Provide the [X, Y] coordinate of the cell's center where the given text is located.  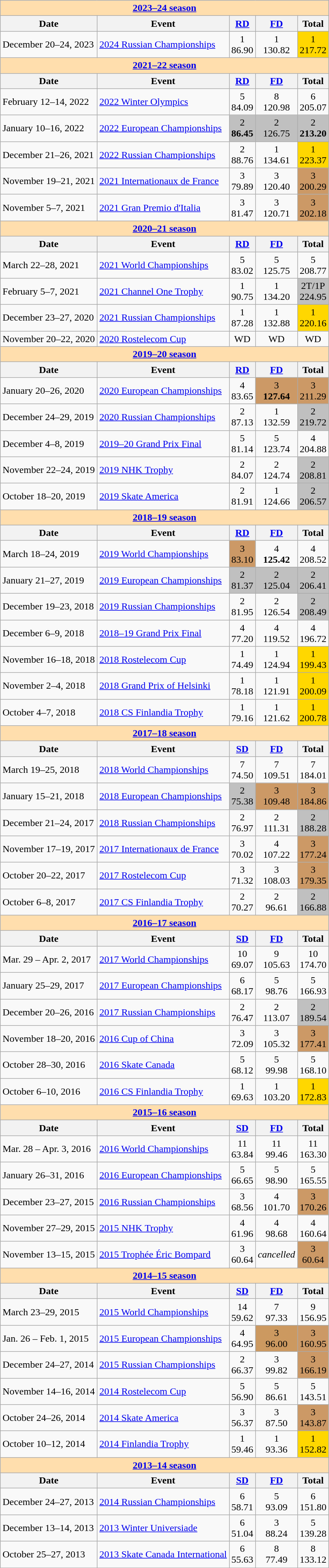
3 166.19 [313, 1364]
1 121.62 [276, 713]
2014 Rostelecom Cup [163, 1391]
2015 World Championships [163, 1312]
5 166.93 [313, 986]
1 134.20 [276, 292]
2018 CS Finlandia Trophy [163, 713]
1 134.61 [276, 154]
5 56.90 [242, 1391]
1 121.91 [276, 686]
5 84.09 [242, 102]
2019–20 season [164, 354]
4 64.95 [242, 1338]
1 132.59 [276, 417]
1 199.43 [313, 660]
2 84.07 [242, 470]
3 72.09 [242, 1039]
December 21–26, 2021 [49, 154]
2 113.07 [276, 1012]
2022 Russian Championships [163, 154]
3 184.86 [313, 796]
4 204.88 [313, 444]
January 25–29, 2017 [49, 986]
2013 Skate Canada International [163, 1555]
2022 European Championships [163, 128]
November 5–7, 2021 [49, 207]
October 18–20, 2019 [49, 497]
2020 Russian Championships [163, 417]
2 208.49 [313, 606]
2017 World Championships [163, 959]
4 107.22 [276, 849]
2017 European Championships [163, 986]
3 81.47 [242, 207]
2024 Russian Championships [163, 45]
2018 Rostelecom Cup [163, 660]
2017–18 season [164, 733]
1 223.37 [313, 154]
2 208.81 [313, 470]
October 24–26, 2014 [49, 1418]
7 97.33 [276, 1312]
3 105.32 [276, 1039]
2021 World Championships [163, 265]
4 119.52 [276, 633]
7 184.01 [313, 770]
10 69.07 [242, 959]
2017 Russian Championships [163, 1012]
2014 Finlandia Trophy [163, 1444]
2018 European Championships [163, 796]
3 83.10 [242, 553]
2019 NHK Trophy [163, 470]
8 133.12 [313, 1555]
October 10–12, 2014 [49, 1444]
2019 Russian Championships [163, 606]
2021 Russian Championships [163, 318]
November 20–22, 2020 [49, 339]
2023–24 season [164, 8]
2014 Russian Championships [163, 1502]
2016 European Championships [163, 1175]
October 6–10, 2016 [49, 1091]
December 23–27, 2015 [49, 1202]
December 20–24, 2023 [49, 45]
March 18–24, 2019 [49, 553]
2017 CS Finlandia Trophy [163, 902]
December 24–27, 2014 [49, 1364]
1 90.75 [242, 292]
2014–15 season [164, 1275]
2 87.13 [242, 417]
2 189.54 [313, 1012]
2014 Skate America [163, 1418]
6 51.04 [242, 1528]
4 160.64 [313, 1228]
January 15–21, 2018 [49, 796]
2 188.28 [313, 822]
5 99.98 [276, 1065]
2 206.41 [313, 580]
1 124.66 [276, 497]
4 83.65 [242, 391]
4 61.96 [242, 1228]
February 5–7, 2021 [49, 292]
January 21–27, 2019 [49, 580]
3 109.48 [276, 796]
2018 Russian Championships [163, 822]
6 205.07 [313, 102]
1 78.18 [242, 686]
December 6–9, 2018 [49, 633]
2 81.95 [242, 606]
3 143.87 [313, 1418]
11 163.30 [313, 1149]
November 13–15, 2015 [49, 1255]
2013 Winter Universiade [163, 1528]
9 156.95 [313, 1312]
14 59.62 [242, 1312]
2 66.37 [242, 1364]
2021 Internationaux de France [163, 181]
3 87.50 [276, 1418]
November 22–24, 2019 [49, 470]
2 81.91 [242, 497]
2 166.88 [313, 902]
November 2–4, 2018 [49, 686]
1 172.83 [313, 1091]
2018 Grand Prix of Helsinki [163, 686]
2018 World Championships [163, 770]
2017 Internationaux de France [163, 849]
3 170.26 [313, 1202]
3 120.40 [276, 181]
2015 NHK Trophy [163, 1228]
December 20–26, 2016 [49, 1012]
December 21–24, 2017 [49, 822]
2 86.45 [242, 128]
6 55.63 [242, 1555]
2016 World Championships [163, 1149]
2021 Channel One Trophy [163, 292]
2020 European Championships [163, 391]
2 111.31 [276, 822]
4 101.70 [276, 1202]
March 22–28, 2021 [49, 265]
3 56.37 [242, 1418]
5 68.12 [242, 1065]
3 70.02 [242, 849]
2 219.72 [313, 417]
2016 Skate Canada [163, 1065]
December 4–8, 2019 [49, 444]
2015–16 season [164, 1113]
2019 European Championships [163, 580]
2019 World Championships [163, 553]
2016–17 season [164, 923]
2 126.54 [276, 606]
6 58.71 [242, 1502]
2019 Skate America [163, 497]
October 6–8, 2017 [49, 902]
4 208.52 [313, 553]
5 83.02 [242, 265]
4 77.20 [242, 633]
11 99.46 [276, 1149]
2020–21 season [164, 228]
1 217.72 [313, 45]
2 96.61 [276, 902]
1 130.82 [276, 45]
January 26–31, 2016 [49, 1175]
2020 Rostelecom Cup [163, 339]
7 74.50 [242, 770]
3 120.71 [276, 207]
2 76.47 [242, 1012]
2T/1P 224.95 [313, 292]
2 126.75 [276, 128]
January 20–26, 2020 [49, 391]
2018–19 Grand Prix Final [163, 633]
October 25–27, 2013 [49, 1555]
3 177.41 [313, 1039]
2022 Winter Olympics [163, 102]
October 20–22, 2017 [49, 875]
4 196.72 [313, 633]
1 124.94 [276, 660]
2 206.57 [313, 497]
3 200.29 [313, 181]
2016 CS Finlandia Trophy [163, 1091]
November 16–18, 2018 [49, 660]
Mar. 28 – Apr. 3, 2016 [49, 1149]
1 79.16 [242, 713]
3 68.56 [242, 1202]
cancelled [276, 1255]
2 81.37 [242, 580]
2018–19 season [164, 517]
5 139.28 [313, 1528]
December 13–14, 2013 [49, 1528]
5 93.09 [276, 1502]
Mar. 29 – Apr. 2, 2017 [49, 959]
February 12–14, 2022 [49, 102]
2015 Trophée Éric Bompard [163, 1255]
7 109.51 [276, 770]
5 98.76 [276, 986]
October 4–7, 2018 [49, 713]
5 81.14 [242, 444]
November 27–29, 2015 [49, 1228]
2016 Russian Championships [163, 1202]
5 208.77 [313, 265]
1 93.36 [276, 1444]
1 200.09 [313, 686]
1 87.28 [242, 318]
5 143.51 [313, 1391]
3 79.89 [242, 181]
2017 Rostelecom Cup [163, 875]
2 70.27 [242, 902]
11 63.84 [242, 1149]
2 213.20 [313, 128]
1 103.20 [276, 1091]
1 200.78 [313, 713]
November 19–21, 2021 [49, 181]
3 202.18 [313, 207]
3 177.24 [313, 849]
9 105.63 [276, 959]
2019–20 Grand Prix Final [163, 444]
1 86.90 [242, 45]
3 108.03 [276, 875]
2 88.76 [242, 154]
December 19–23, 2018 [49, 606]
November 17–19, 2017 [49, 849]
2 124.74 [276, 470]
5 86.61 [276, 1391]
1 59.46 [242, 1444]
3 88.24 [276, 1528]
November 14–16, 2014 [49, 1391]
1 132.88 [276, 318]
5 168.10 [313, 1065]
3 96.00 [276, 1338]
2 75.38 [242, 796]
January 10–16, 2022 [49, 128]
10 174.70 [313, 959]
1 152.82 [313, 1444]
5 123.74 [276, 444]
5 125.75 [276, 265]
3 127.64 [276, 391]
March 19–25, 2018 [49, 770]
1 220.16 [313, 318]
6 151.80 [313, 1502]
2013–14 season [164, 1465]
November 18–20, 2016 [49, 1039]
December 24–29, 2019 [49, 417]
1 74.49 [242, 660]
4 98.68 [276, 1228]
3 211.29 [313, 391]
2016 Cup of China [163, 1039]
2015 Russian Championships [163, 1364]
2021 Gran Premio d'Italia [163, 207]
4 125.42 [276, 553]
October 28–30, 2016 [49, 1065]
5 66.65 [242, 1175]
March 23–29, 2015 [49, 1312]
3 99.82 [276, 1364]
6 68.17 [242, 986]
2021–22 season [164, 65]
3 71.32 [242, 875]
8 77.49 [276, 1555]
2 76.97 [242, 822]
3 160.95 [313, 1338]
5 165.55 [313, 1175]
2 125.04 [276, 580]
5 98.90 [276, 1175]
2015 European Championships [163, 1338]
December 24–27, 2013 [49, 1502]
Jan. 26 – Feb. 1, 2015 [49, 1338]
December 23–27, 2020 [49, 318]
1 69.63 [242, 1091]
3 179.35 [313, 875]
8 120.98 [276, 102]
